Pinpoint the cell where the given text exists, returning its [X, Y] midpoint coordinate. 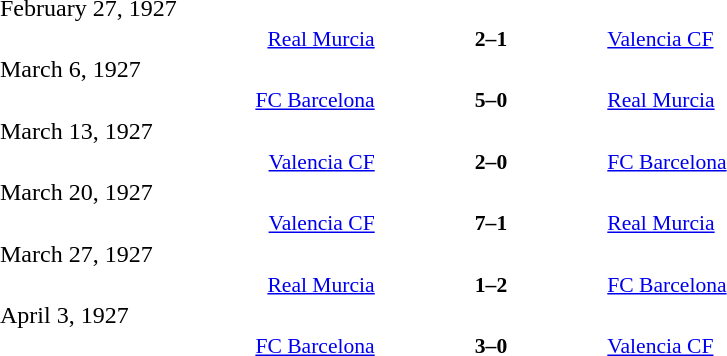
7–1 [492, 223]
1–2 [492, 284]
5–0 [492, 100]
2–1 [492, 38]
2–0 [492, 162]
